Determine the (X, Y) coordinate at the center of the cell enclosing the given text.  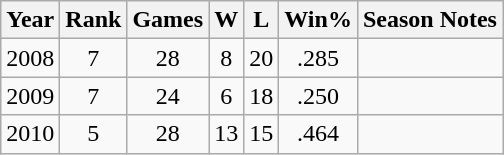
13 (226, 134)
Season Notes (430, 20)
2008 (30, 58)
.464 (318, 134)
24 (168, 96)
15 (262, 134)
L (262, 20)
2009 (30, 96)
20 (262, 58)
5 (94, 134)
.285 (318, 58)
6 (226, 96)
.250 (318, 96)
Win% (318, 20)
2010 (30, 134)
Year (30, 20)
8 (226, 58)
18 (262, 96)
Rank (94, 20)
Games (168, 20)
W (226, 20)
